Extract the [X, Y] coordinate from the center of the cell holding the provided text.  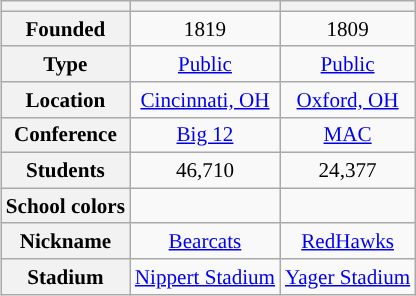
1819 [205, 28]
Founded [66, 28]
Cincinnati, OH [205, 100]
Stadium [66, 276]
Conference [66, 134]
RedHawks [348, 240]
Big 12 [205, 134]
1809 [348, 28]
24,377 [348, 170]
Location [66, 100]
MAC [348, 134]
Type [66, 64]
Bearcats [205, 240]
Students [66, 170]
Oxford, OH [348, 100]
Yager Stadium [348, 276]
46,710 [205, 170]
Nippert Stadium [205, 276]
Nickname [66, 240]
School colors [66, 206]
